Return the [x, y] coordinate for the center point of the cell that contains the specified text.  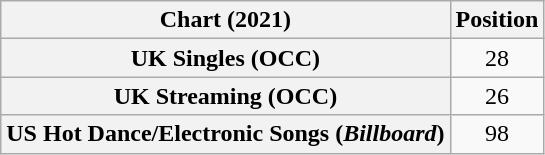
UK Streaming (OCC) [226, 96]
US Hot Dance/Electronic Songs (Billboard) [226, 134]
28 [497, 58]
98 [497, 134]
Chart (2021) [226, 20]
UK Singles (OCC) [226, 58]
Position [497, 20]
26 [497, 96]
